Return the [x, y] coordinate for the center point of the cell that contains the specified text.  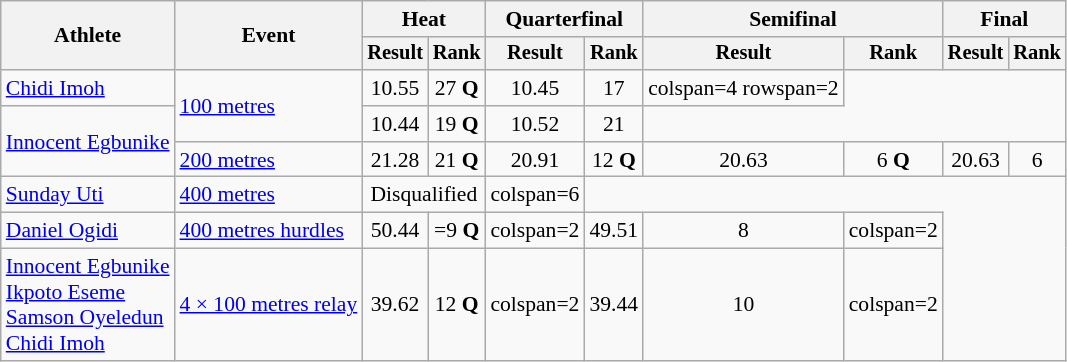
colspan=4 rowspan=2 [744, 88]
10.45 [534, 88]
400 metres hurdles [269, 231]
49.51 [614, 231]
Heat [424, 19]
Semifinal [793, 19]
Innocent EgbunikeIkpoto EsemeSamson OyeledunChidi Imoh [88, 305]
400 metres [269, 195]
100 metres [269, 106]
Disqualified [424, 195]
Daniel Ogidi [88, 231]
19 Q [457, 124]
4 × 100 metres relay [269, 305]
10 [744, 305]
200 metres [269, 160]
=9 Q [457, 231]
colspan=6 [534, 195]
Sunday Uti [88, 195]
6 [1037, 160]
50.44 [395, 231]
10.44 [395, 124]
10.52 [534, 124]
39.62 [395, 305]
8 [744, 231]
Quarterfinal [564, 19]
Event [269, 36]
Chidi Imoh [88, 88]
20.91 [534, 160]
Final [1004, 19]
Athlete [88, 36]
39.44 [614, 305]
21 Q [457, 160]
Innocent Egbunike [88, 142]
17 [614, 88]
10.55 [395, 88]
21.28 [395, 160]
6 Q [894, 160]
27 Q [457, 88]
21 [614, 124]
